For the text-containing cell, return its midpoint in [x, y] coordinate format. 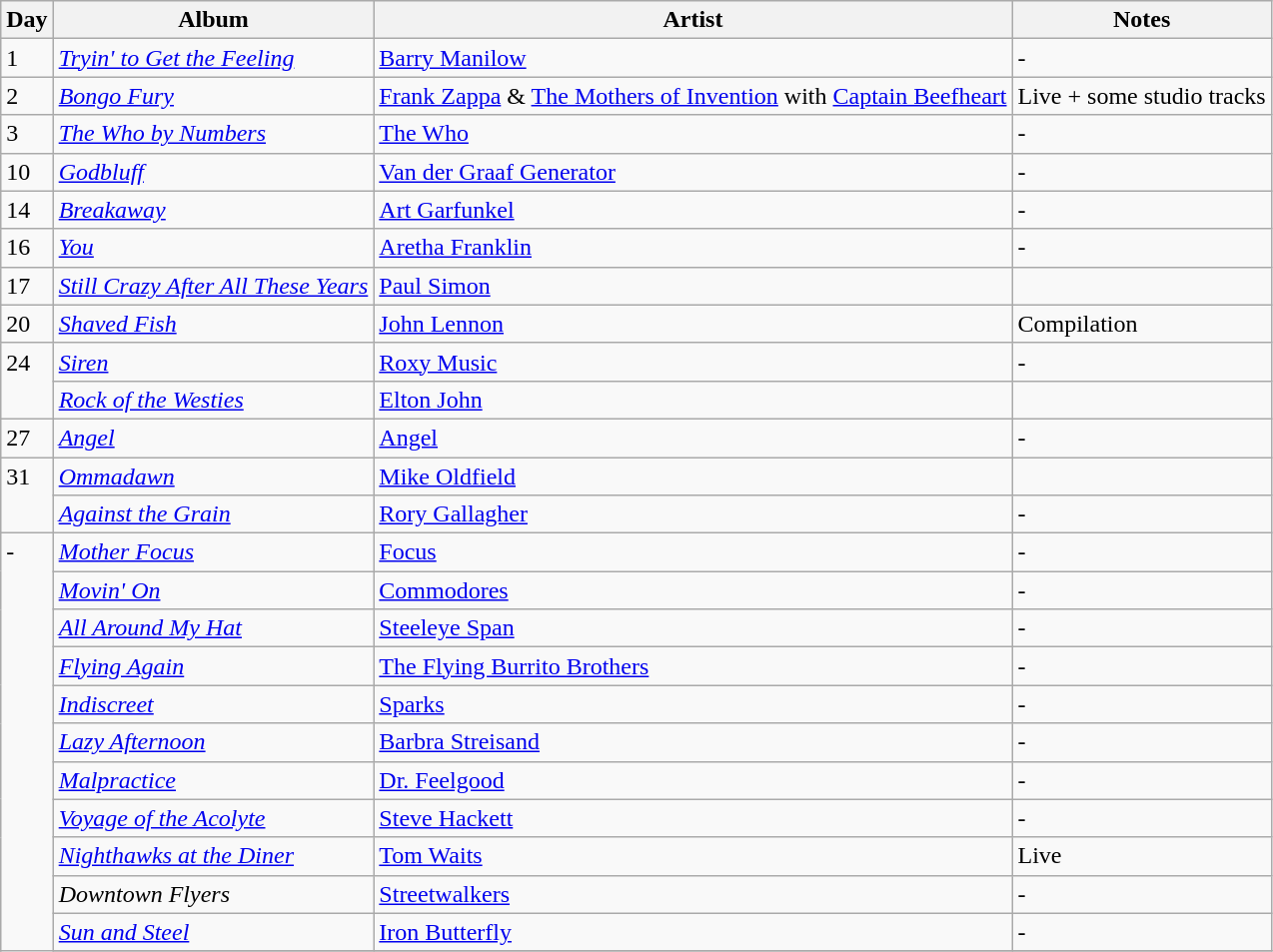
Aretha Franklin [693, 248]
Shaved Fish [214, 324]
Frank Zappa & The Mothers of Invention with Captain Beefheart [693, 96]
Rock of the Westies [214, 400]
20 [27, 324]
17 [27, 286]
Downtown Flyers [214, 894]
3 [27, 134]
Iron Butterfly [693, 932]
27 [27, 438]
Live [1141, 856]
Notes [1141, 20]
The Who [693, 134]
Album [214, 20]
Focus [693, 552]
Voyage of the Acolyte [214, 818]
Ommadawn [214, 476]
Breakaway [214, 210]
Van der Graaf Generator [693, 172]
Steeleye Span [693, 628]
Tryin' to Get the Feeling [214, 58]
Godbluff [214, 172]
Sun and Steel [214, 932]
The Flying Burrito Brothers [693, 666]
Compilation [1141, 324]
Movin' On [214, 590]
Dr. Feelgood [693, 780]
Against the Grain [214, 514]
Sparks [693, 704]
Artist [693, 20]
The Who by Numbers [214, 134]
Still Crazy After All These Years [214, 286]
Siren [214, 362]
Barry Manilow [693, 58]
Lazy Afternoon [214, 742]
Mother Focus [214, 552]
Malpractice [214, 780]
All Around My Hat [214, 628]
Rory Gallagher [693, 514]
Roxy Music [693, 362]
Nighthawks at the Diner [214, 856]
10 [27, 172]
31 [27, 495]
1 [27, 58]
Mike Oldfield [693, 476]
Barbra Streisand [693, 742]
Steve Hackett [693, 818]
Art Garfunkel [693, 210]
Commodores [693, 590]
Flying Again [214, 666]
Live + some studio tracks [1141, 96]
Streetwalkers [693, 894]
John Lennon [693, 324]
Indiscreet [214, 704]
14 [27, 210]
24 [27, 381]
Bongo Fury [214, 96]
2 [27, 96]
16 [27, 248]
Tom Waits [693, 856]
Day [27, 20]
You [214, 248]
Paul Simon [693, 286]
Elton John [693, 400]
